Identify which cell holds the provided text, then report its (x, y) central coordinate. 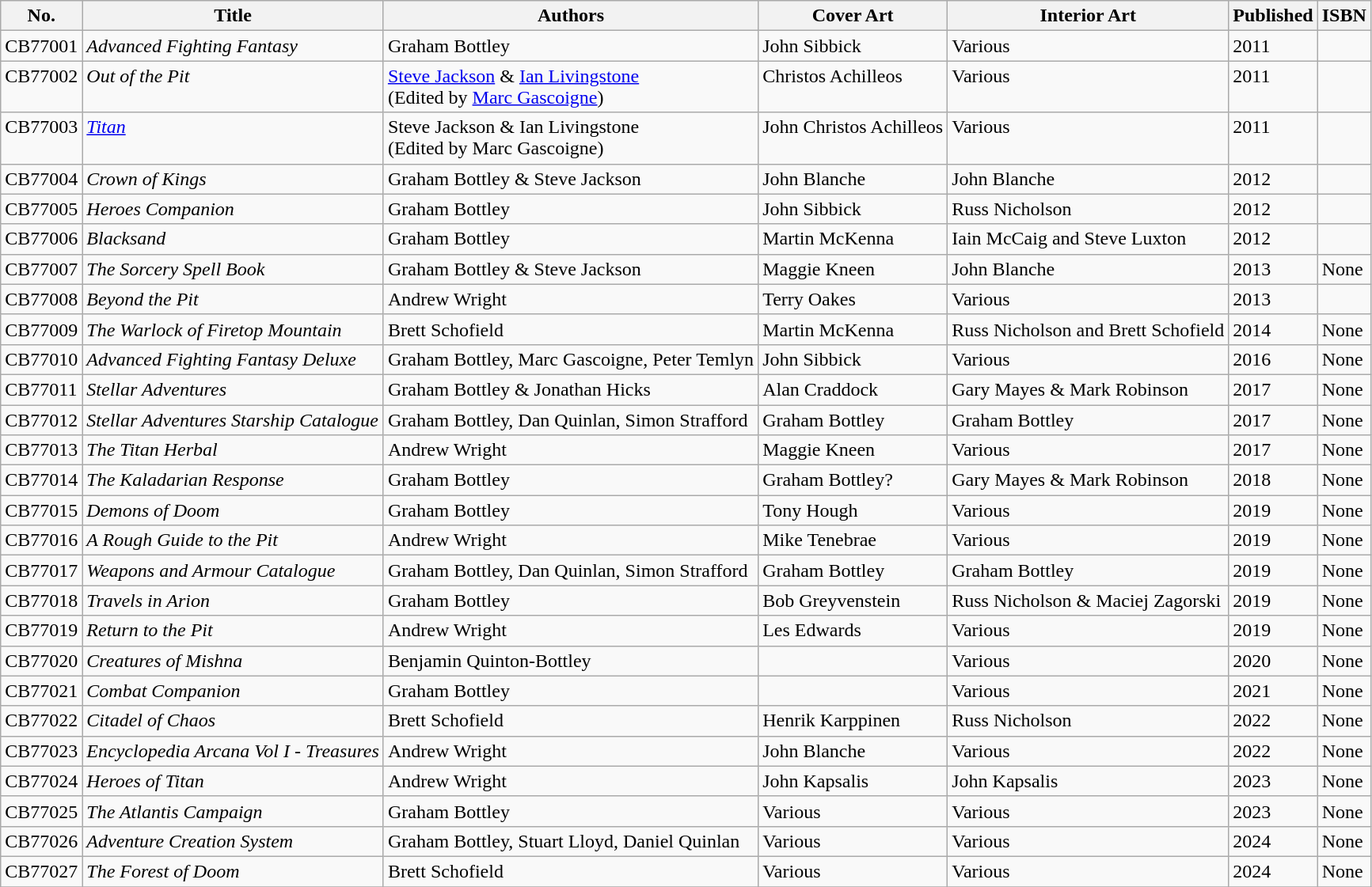
John Christos Achilleos (853, 138)
Graham Bottley? (853, 480)
Alan Craddock (853, 389)
ISBN (1344, 16)
Out of the Pit (233, 87)
Beyond the Pit (233, 299)
Return to the Pit (233, 631)
Interior Art (1088, 16)
CB77019 (41, 631)
CB77026 (41, 841)
CB77023 (41, 751)
CB77017 (41, 570)
Encyclopedia Arcana Vol I - Treasures (233, 751)
CB77016 (41, 540)
Creatures of Mishna (233, 661)
Combat Companion (233, 691)
Les Edwards (853, 631)
2021 (1273, 691)
Stellar Adventures Starship Catalogue (233, 420)
CB77012 (41, 420)
CB77006 (41, 239)
CB77007 (41, 269)
CB77001 (41, 46)
Graham Bottley, Stuart Lloyd, Daniel Quinlan (570, 841)
Adventure Creation System (233, 841)
Tony Hough (853, 510)
CB77014 (41, 480)
Blacksand (233, 239)
Christos Achilleos (853, 87)
Citadel of Chaos (233, 721)
CB77002 (41, 87)
2018 (1273, 480)
Advanced Fighting Fantasy Deluxe (233, 359)
Published (1273, 16)
Terry Oakes (853, 299)
Demons of Doom (233, 510)
CB77022 (41, 721)
Crown of Kings (233, 179)
CB77005 (41, 209)
CB77011 (41, 389)
CB77009 (41, 329)
Russ Nicholson & Maciej Zagorski (1088, 601)
Graham Bottley & Jonathan Hicks (570, 389)
CB77010 (41, 359)
CB77004 (41, 179)
The Titan Herbal (233, 450)
Iain McCaig and Steve Luxton (1088, 239)
CB77020 (41, 661)
CB77021 (41, 691)
CB77013 (41, 450)
Bob Greyvenstein (853, 601)
2020 (1273, 661)
CB77027 (41, 871)
2016 (1273, 359)
Weapons and Armour Catalogue (233, 570)
CB77018 (41, 601)
CB77008 (41, 299)
Cover Art (853, 16)
CB77003 (41, 138)
A Rough Guide to the Pit (233, 540)
The Kaladarian Response (233, 480)
Stellar Adventures (233, 389)
No. (41, 16)
CB77025 (41, 811)
The Atlantis Campaign (233, 811)
CB77015 (41, 510)
Mike Tenebrae (853, 540)
Title (233, 16)
Advanced Fighting Fantasy (233, 46)
Heroes Companion (233, 209)
The Forest of Doom (233, 871)
The Sorcery Spell Book (233, 269)
Titan (233, 138)
Travels in Arion (233, 601)
2014 (1273, 329)
Russ Nicholson and Brett Schofield (1088, 329)
Heroes of Titan (233, 781)
Graham Bottley, Marc Gascoigne, Peter Temlyn (570, 359)
Benjamin Quinton-Bottley (570, 661)
CB77024 (41, 781)
Authors (570, 16)
The Warlock of Firetop Mountain (233, 329)
Henrik Karppinen (853, 721)
